Identify which cell holds the provided text, then report its [X, Y] central coordinate. 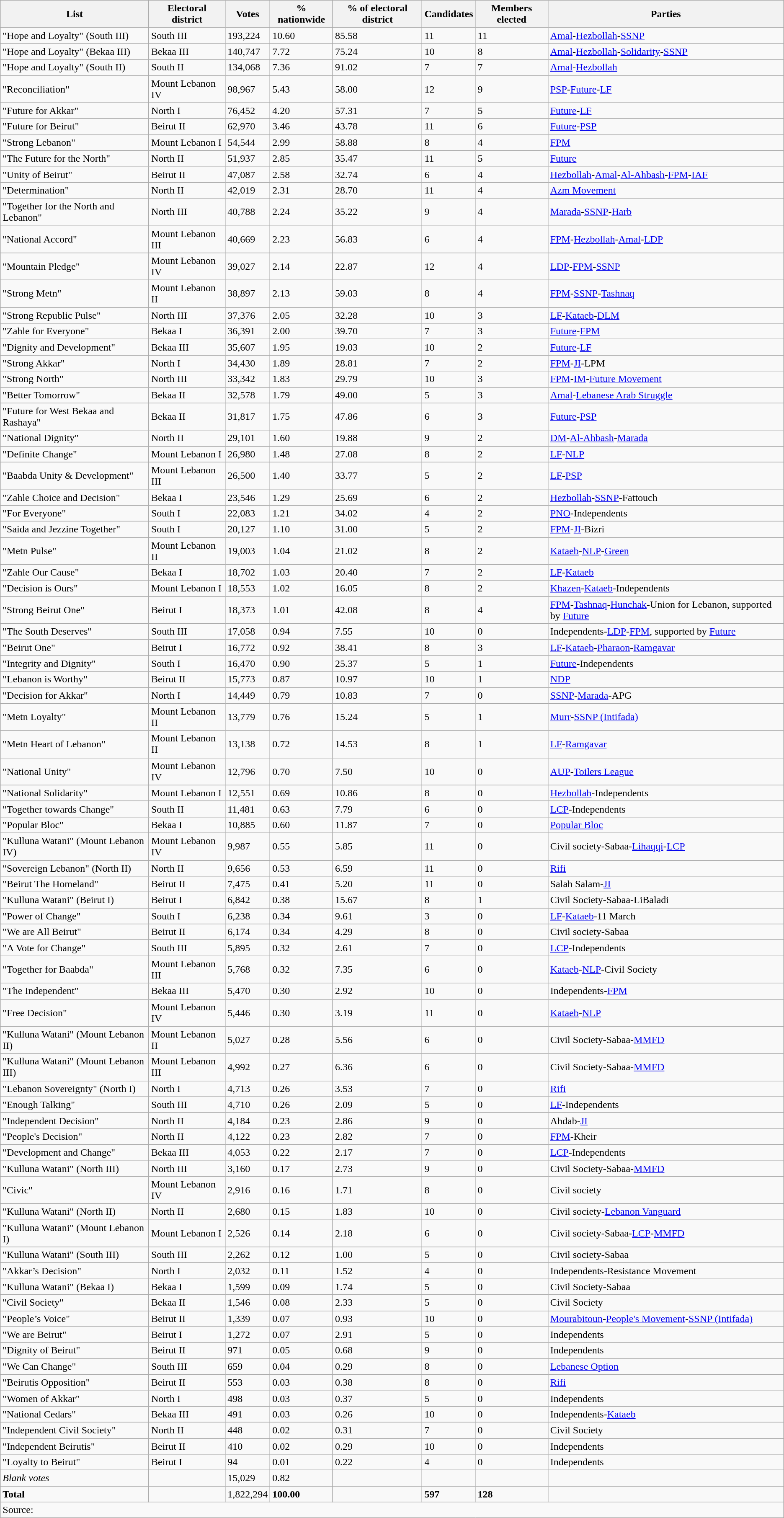
Civil society-Sabaa-Lihaqqi-LCP [666, 846]
16,772 [248, 648]
56.83 [377, 239]
"Reconciliation" [75, 89]
39.70 [377, 331]
5.56 [377, 1040]
29.79 [377, 379]
0.82 [302, 1478]
LF-Kataeb [666, 573]
"We Can Change" [75, 1366]
4.29 [377, 932]
0.09 [302, 1287]
13,779 [248, 717]
42.08 [377, 610]
1.21 [302, 513]
19.03 [377, 347]
Future-FPM [666, 331]
Hezbollah-Independents [666, 793]
2.13 [302, 294]
27.08 [377, 454]
0.53 [302, 868]
21.02 [377, 550]
Independents-LDP-FPM, supported by Future [666, 632]
38,897 [248, 294]
LF-NLP [666, 454]
"Strong Metn" [75, 294]
"Zahle Choice and Decision" [75, 497]
14.53 [377, 744]
Candidates [449, 14]
Members elected [512, 14]
15.24 [377, 717]
2,916 [248, 1190]
"Together for Baabda" [75, 969]
"The South Deserves" [75, 632]
3,160 [248, 1168]
"Hope and Loyalty" (Bekaa III) [75, 52]
Civil Society-Sabaa-LiBaladi [666, 900]
"Civic" [75, 1190]
1.52 [377, 1271]
2.24 [302, 212]
5.43 [302, 89]
"Future for Beirut" [75, 126]
FPM-Tashnaq-Hunchak-Union for Lebanon, supported by Future [666, 610]
0.17 [302, 1168]
32,578 [248, 395]
17,058 [248, 632]
57.31 [377, 111]
15,773 [248, 679]
29,101 [248, 438]
"Strong Lebanon" [75, 142]
9.61 [377, 916]
20,127 [248, 529]
6.59 [377, 868]
Independents-Resistance Movement [666, 1271]
0.01 [302, 1462]
"National Dignity" [75, 438]
"Zahle for Everyone" [75, 331]
LF-Ramgavar [666, 744]
19,003 [248, 550]
"Dignity and Development" [75, 347]
"Kulluna Watani" (South III) [75, 1255]
"Development and Change" [75, 1152]
"Hope and Loyalty" (South II) [75, 67]
34,430 [248, 363]
"Unity of Beirut" [75, 174]
659 [248, 1366]
9,656 [248, 868]
76,452 [248, 111]
7.72 [302, 52]
16,470 [248, 663]
597 [449, 1494]
FPM-Hezbollah-Amal-LDP [666, 239]
0.04 [302, 1366]
"Decision is Ours" [75, 589]
43.78 [377, 126]
0.90 [302, 663]
47,087 [248, 174]
91.02 [377, 67]
1,546 [248, 1303]
"Akkar’s Decision" [75, 1271]
1.75 [302, 416]
"Independent Decision" [75, 1120]
Hezbollah-Amal-Al-Ahbash-FPM-IAF [666, 174]
3.46 [302, 126]
PSP-Future-LF [666, 89]
2.99 [302, 142]
7.55 [377, 632]
Azm Movement [666, 190]
FPM-JI-LPM [666, 363]
"Metn Loyalty" [75, 717]
"Women of Akkar" [75, 1398]
"Metn Heart of Lebanon" [75, 744]
"Independent Civil Society" [75, 1430]
2.91 [377, 1335]
"For Everyone" [75, 513]
18,702 [248, 573]
"Kulluna Watani" (Mount Lebanon I) [75, 1233]
"Loyalty to Beirut" [75, 1462]
Salah Salam-JI [666, 884]
LF-PSP [666, 476]
"A Vote for Change" [75, 948]
"People's Decision" [75, 1136]
"The Independent" [75, 991]
42,019 [248, 190]
0.16 [302, 1190]
3.19 [377, 1013]
35,607 [248, 347]
1.89 [302, 363]
"Dignity of Beirut" [75, 1350]
2,262 [248, 1255]
7.35 [377, 969]
33.77 [377, 476]
971 [248, 1350]
36,391 [248, 331]
19.88 [377, 438]
31.00 [377, 529]
"We are Beirut" [75, 1335]
5,446 [248, 1013]
2.85 [302, 158]
0.15 [302, 1212]
553 [248, 1382]
22,083 [248, 513]
"Kulluna Watani" (Beirut I) [75, 900]
2,032 [248, 1271]
Electoral district [187, 14]
15,029 [248, 1478]
25.37 [377, 663]
Independents-FPM [666, 991]
1.48 [302, 454]
"Lebanon Sovereignty" (North I) [75, 1089]
% nationwide [302, 14]
2.00 [302, 331]
4,184 [248, 1120]
10.97 [377, 679]
Amal-Hezbollah [666, 67]
"Enough Talking" [75, 1105]
7.36 [302, 67]
Civil society [666, 1190]
39,027 [248, 266]
6,174 [248, 932]
1.71 [377, 1190]
Independents-Kataeb [666, 1414]
410 [248, 1446]
LF-Kataeb-DLM [666, 315]
0.11 [302, 1271]
PNO-Independents [666, 513]
1,599 [248, 1287]
"Determination" [75, 190]
0.08 [302, 1303]
Civil society-Lebanon Vanguard [666, 1212]
2.14 [302, 266]
98,967 [248, 89]
"Kulluna Watani" (Mount Lebanon II) [75, 1040]
0.70 [302, 772]
LDP-FPM-SSNP [666, 266]
58.88 [377, 142]
"Strong Republic Pulse" [75, 315]
26,980 [248, 454]
5,768 [248, 969]
0.60 [302, 825]
0.63 [302, 809]
"Kulluna Watani" (Mount Lebanon III) [75, 1067]
Murr-SSNP (Intifada) [666, 717]
"Beirutis Opposition" [75, 1382]
11,481 [248, 809]
"Kulluna Watani" (Bekaa I) [75, 1287]
4,122 [248, 1136]
40,669 [248, 239]
49.00 [377, 395]
34.02 [377, 513]
"Zahle Our Cause" [75, 573]
"Decision for Akkar" [75, 695]
Parties [666, 14]
15.67 [377, 900]
12,551 [248, 793]
47.86 [377, 416]
Future-Independents [666, 663]
"National Solidarity" [75, 793]
11.87 [377, 825]
SSNP-Marada-APG [666, 695]
LF-Kataeb-11 March [666, 916]
"Kulluna Watani" (Mount Lebanon IV) [75, 846]
DM-Al-Ahbash-Marada [666, 438]
% of electoral district [377, 14]
2.73 [377, 1168]
85.58 [377, 36]
448 [248, 1430]
FPM [666, 142]
"Together for the North and Lebanon" [75, 212]
58.00 [377, 89]
22.87 [377, 266]
1.74 [377, 1287]
35.22 [377, 212]
20.40 [377, 573]
"The Future for the North" [75, 158]
2.23 [302, 239]
"Beirut The Homeland" [75, 884]
0.28 [302, 1040]
28.81 [377, 363]
"Metn Pulse" [75, 550]
"National Cedars" [75, 1414]
2,526 [248, 1233]
NDP [666, 679]
10,885 [248, 825]
AUP-Toilers League [666, 772]
"Mountain Pledge" [75, 266]
1.95 [302, 347]
5.20 [377, 884]
0.27 [302, 1067]
Marada-SSNP-Harb [666, 212]
5,027 [248, 1040]
Votes [248, 14]
75.24 [377, 52]
"Power of Change" [75, 916]
1.29 [302, 497]
2.09 [377, 1105]
Amal-Lebanese Arab Struggle [666, 395]
0.72 [302, 744]
37,376 [248, 315]
94 [248, 1462]
25.69 [377, 497]
"Baabda Unity & Development" [75, 476]
4,992 [248, 1067]
"Popular Bloc" [75, 825]
1,339 [248, 1319]
FPM-IM-Future Movement [666, 379]
6,238 [248, 916]
"Lebanon is Worthy" [75, 679]
Ahdab-JI [666, 1120]
0.12 [302, 1255]
"Better Tomorrow" [75, 395]
1.00 [377, 1255]
2.31 [302, 190]
1.04 [302, 550]
38.41 [377, 648]
"Definite Change" [75, 454]
0.37 [377, 1398]
"Future for West Bekaa and Rashaya" [75, 416]
0.69 [302, 793]
"Civil Society" [75, 1303]
10.83 [377, 695]
List [75, 14]
Future [666, 158]
18,373 [248, 610]
10.86 [377, 793]
14,449 [248, 695]
100.00 [302, 1494]
1.40 [302, 476]
4.20 [302, 111]
2.58 [302, 174]
"National Unity" [75, 772]
"Free Decision" [75, 1013]
FPM-JI-Bizri [666, 529]
"Saida and Jezzine Together" [75, 529]
1.79 [302, 395]
Khazen-Kataeb-Independents [666, 589]
3.53 [377, 1089]
62,970 [248, 126]
"Strong Akkar" [75, 363]
32.28 [377, 315]
140,747 [248, 52]
Civil society-Sabaa-LCP-MMFD [666, 1233]
1.10 [302, 529]
FPM-SSNP-Tashnaq [666, 294]
Source: [392, 1510]
5.85 [377, 846]
0.68 [377, 1350]
"Kulluna Watani" (North II) [75, 1212]
35.47 [377, 158]
Popular Bloc [666, 825]
193,224 [248, 36]
Kataeb-NLP [666, 1013]
"People’s Voice" [75, 1319]
"Beirut One" [75, 648]
"Together towards Change" [75, 809]
2.92 [377, 991]
26,500 [248, 476]
5,895 [248, 948]
Lebanese Option [666, 1366]
7.79 [377, 809]
0.93 [377, 1319]
Amal-Hezbollah-SSNP [666, 36]
"We are All Beirut" [75, 932]
9,987 [248, 846]
13,138 [248, 744]
FPM-Kheir [666, 1136]
Kataeb-NLP-Civil Society [666, 969]
2.05 [302, 315]
498 [248, 1398]
1.01 [302, 610]
LF-Kataeb-Pharaon-Ramgavar [666, 648]
LF-Independents [666, 1105]
5,470 [248, 991]
2.61 [377, 948]
Kataeb-NLP-Green [666, 550]
0.79 [302, 695]
59.03 [377, 294]
"Future for Akkar" [75, 111]
23,546 [248, 497]
54,544 [248, 142]
0.55 [302, 846]
Blank votes [75, 1478]
"Strong Beirut One" [75, 610]
0.14 [302, 1233]
1,272 [248, 1335]
2.86 [377, 1120]
6.36 [377, 1067]
"Kulluna Watani" (North III) [75, 1168]
0.05 [302, 1350]
"Strong North" [75, 379]
2.82 [377, 1136]
7,475 [248, 884]
2.18 [377, 1233]
0.92 [302, 648]
Amal-Hezbollah-Solidarity-SSNP [666, 52]
51,937 [248, 158]
0.41 [302, 884]
"Integrity and Dignity" [75, 663]
18,553 [248, 589]
"Sovereign Lebanon" (North II) [75, 868]
"Hope and Loyalty" (South III) [75, 36]
491 [248, 1414]
28.70 [377, 190]
12,796 [248, 772]
4,710 [248, 1105]
10.60 [302, 36]
"Independent Beirutis" [75, 1446]
2,680 [248, 1212]
Civil Society-Sabaa [666, 1287]
1.02 [302, 589]
Mourabitoun-People's Movement-SSNP (Intifada) [666, 1319]
0.87 [302, 679]
6,842 [248, 900]
31,817 [248, 416]
32.74 [377, 174]
1.60 [302, 438]
33,342 [248, 379]
16.05 [377, 589]
0.31 [377, 1430]
40,788 [248, 212]
4,713 [248, 1089]
7.50 [377, 772]
1,822,294 [248, 1494]
0.94 [302, 632]
2.17 [377, 1152]
2.33 [377, 1303]
128 [512, 1494]
Total [75, 1494]
134,068 [248, 67]
1.03 [302, 573]
0.76 [302, 717]
"National Accord" [75, 239]
4,053 [248, 1152]
Hezbollah-SSNP-Fattouch [666, 497]
